Find where the given text appears and provide that cell's center as (X, Y) coordinate. 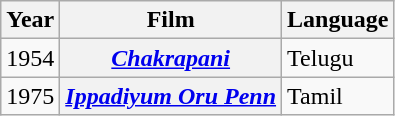
Year (30, 20)
Telugu (338, 58)
Ippadiyum Oru Penn (171, 96)
Film (171, 20)
Tamil (338, 96)
1975 (30, 96)
Chakrapani (171, 58)
1954 (30, 58)
Language (338, 20)
